Scan for the cell matching the given text and deliver its [x, y] coordinate at center. 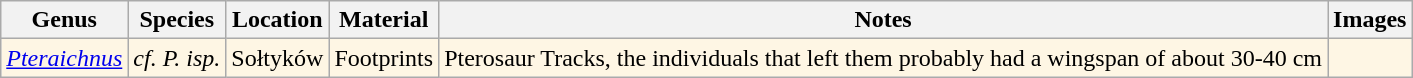
Pterosaur Tracks, the individuals that left them probably had a wingspan of about 30-40 cm [884, 58]
Material [384, 20]
Species [177, 20]
Location [278, 20]
Genus [64, 20]
Images [1370, 20]
cf. P. isp. [177, 58]
Sołtyków [278, 58]
Footprints [384, 58]
Notes [884, 20]
Pteraichnus [64, 58]
